Locate the cell with the specified text and output its [x, y] center coordinate. 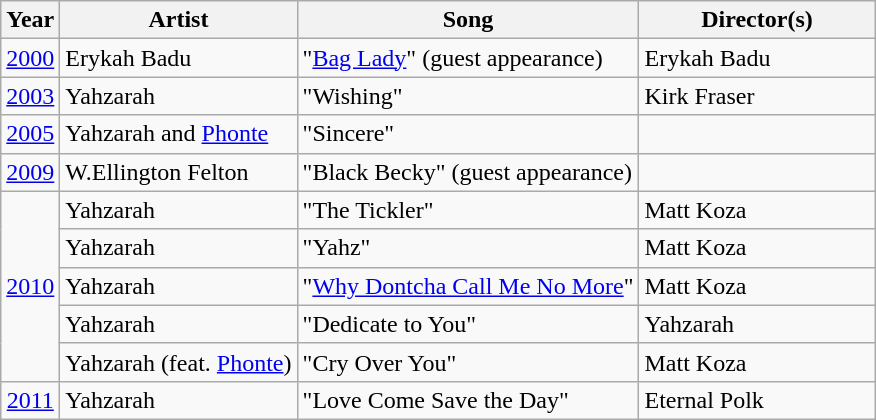
Eternal Polk [757, 400]
"The Tickler" [468, 210]
Artist [178, 20]
Director(s) [757, 20]
2011 [30, 400]
W.Ellington Felton [178, 172]
"Black Becky" (guest appearance) [468, 172]
"Why Dontcha Call Me No More" [468, 286]
"Love Come Save the Day" [468, 400]
"Sincere" [468, 134]
"Dedicate to You" [468, 324]
Yahzarah (feat. Phonte) [178, 362]
2009 [30, 172]
Song [468, 20]
2000 [30, 58]
Yahzarah and Phonte [178, 134]
Year [30, 20]
2005 [30, 134]
"Wishing" [468, 96]
"Bag Lady" (guest appearance) [468, 58]
2010 [30, 286]
"Yahz" [468, 248]
Kirk Fraser [757, 96]
2003 [30, 96]
"Cry Over You" [468, 362]
